Return the [x, y] coordinate for the center point of the cell that contains the specified text.  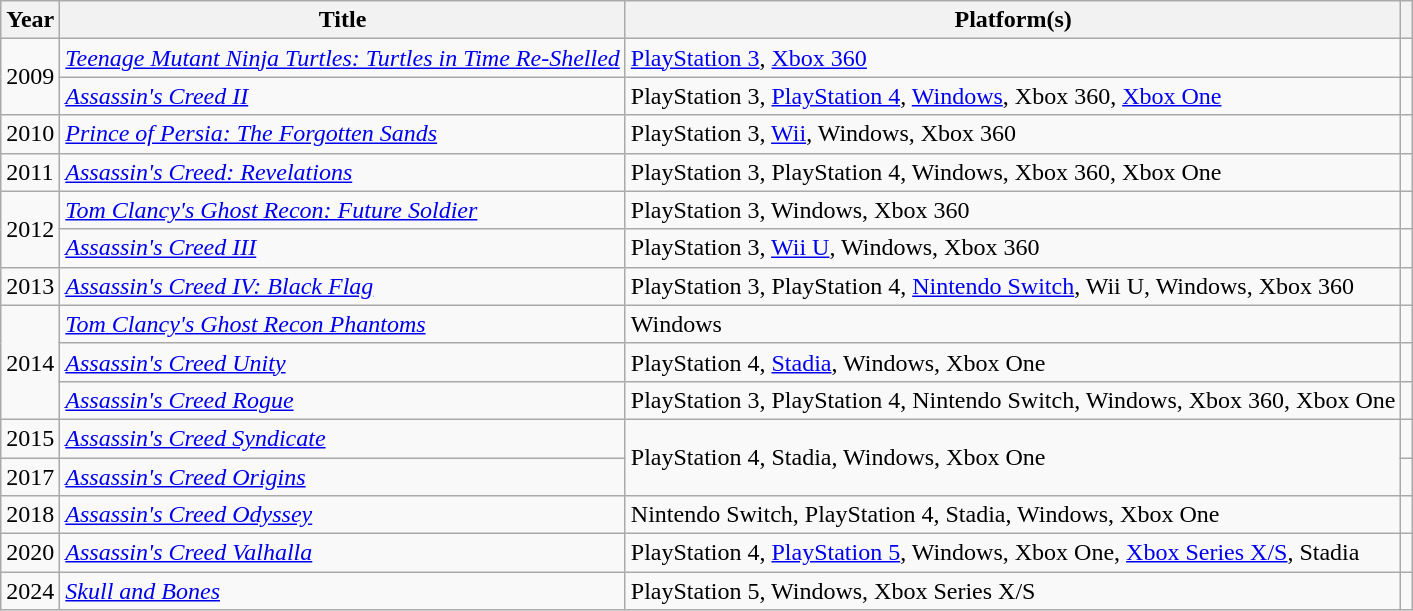
Assassin's Creed Origins [343, 477]
PlayStation 3, Wii, Windows, Xbox 360 [1013, 134]
Title [343, 20]
2011 [30, 172]
Assassin's Creed II [343, 96]
PlayStation 3, PlayStation 4, Nintendo Switch, Windows, Xbox 360, Xbox One [1013, 400]
Platform(s) [1013, 20]
Assassin's Creed: Revelations [343, 172]
2020 [30, 553]
2018 [30, 515]
Assassin's Creed Unity [343, 362]
2024 [30, 591]
PlayStation 4, PlayStation 5, Windows, Xbox One, Xbox Series X/S, Stadia [1013, 553]
2009 [30, 77]
PlayStation 3, PlayStation 4, Nintendo Switch, Wii U, Windows, Xbox 360 [1013, 286]
PlayStation 3, Wii U, Windows, Xbox 360 [1013, 248]
2010 [30, 134]
2014 [30, 362]
Assassin's Creed IV: Black Flag [343, 286]
Windows [1013, 324]
Tom Clancy's Ghost Recon: Future Soldier [343, 210]
Year [30, 20]
PlayStation 3, Xbox 360 [1013, 58]
PlayStation 3, Windows, Xbox 360 [1013, 210]
Assassin's Creed III [343, 248]
Tom Clancy's Ghost Recon Phantoms [343, 324]
Assassin's Creed Rogue [343, 400]
Skull and Bones [343, 591]
Prince of Persia: The Forgotten Sands [343, 134]
PlayStation 5, Windows, Xbox Series X/S [1013, 591]
Assassin's Creed Syndicate [343, 438]
Teenage Mutant Ninja Turtles: Turtles in Time Re-Shelled [343, 58]
Assassin's Creed Odyssey [343, 515]
2015 [30, 438]
Assassin's Creed Valhalla [343, 553]
2012 [30, 229]
2017 [30, 477]
Nintendo Switch, PlayStation 4, Stadia, Windows, Xbox One [1013, 515]
2013 [30, 286]
